Provide the (X, Y) coordinate of the cell's center where the given text is located.  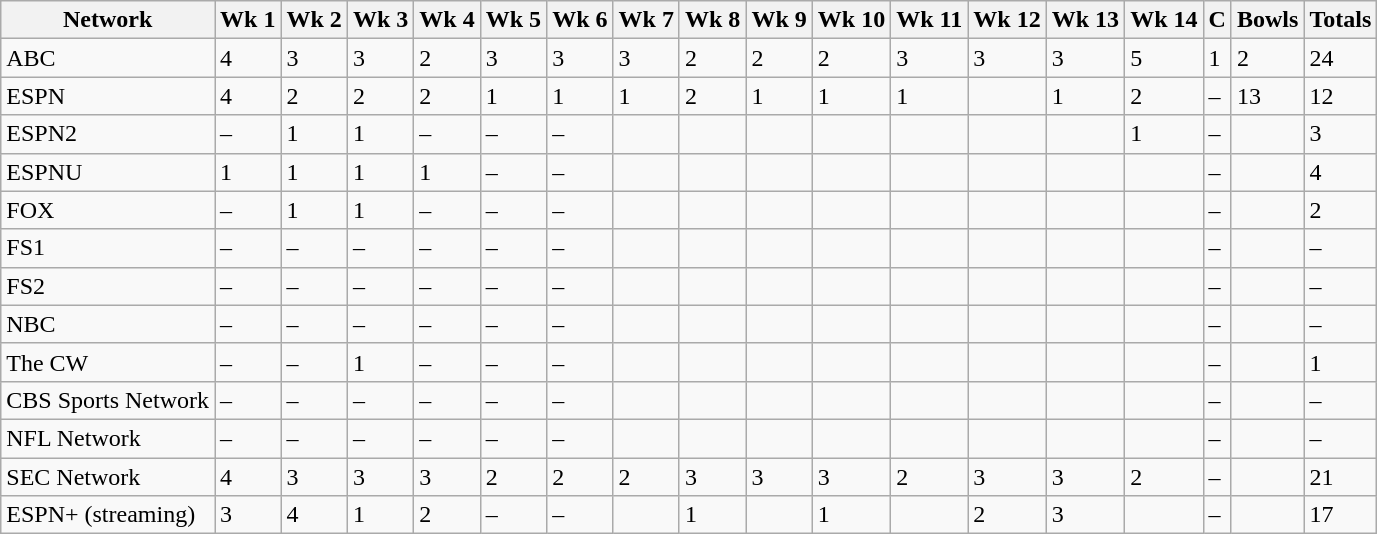
24 (1340, 58)
Wk 5 (513, 20)
Wk 8 (712, 20)
13 (1267, 96)
ESPNU (108, 172)
Wk 6 (580, 20)
NBC (108, 324)
Wk 4 (447, 20)
ESPN2 (108, 134)
Wk 9 (779, 20)
Wk 14 (1164, 20)
21 (1340, 477)
FOX (108, 210)
The CW (108, 362)
Wk 3 (380, 20)
17 (1340, 515)
FS2 (108, 286)
ESPN+ (streaming) (108, 515)
5 (1164, 58)
12 (1340, 96)
Wk 13 (1085, 20)
Wk 1 (247, 20)
CBS Sports Network (108, 400)
Wk 12 (1007, 20)
C (1217, 20)
NFL Network (108, 438)
ABC (108, 58)
Wk 2 (314, 20)
ESPN (108, 96)
Network (108, 20)
FS1 (108, 248)
Wk 10 (851, 20)
Bowls (1267, 20)
Wk 7 (646, 20)
SEC Network (108, 477)
Wk 11 (930, 20)
Totals (1340, 20)
